Search for the cell housing the specified text and yield its [X, Y] center coordinate. 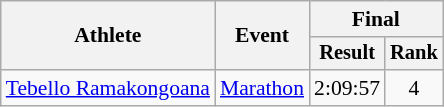
Final [376, 19]
2:09:57 [347, 88]
Athlete [108, 36]
4 [414, 88]
Event [262, 36]
Marathon [262, 88]
Rank [414, 54]
Result [347, 54]
Tebello Ramakongoana [108, 88]
